Return (X, Y) of the center of cell containing provided text 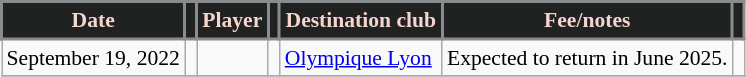
Olympique Lyon (361, 57)
Fee/notes (588, 20)
September 19, 2022 (94, 57)
Player (233, 20)
Destination club (361, 20)
Expected to return in June 2025. (588, 57)
Date (94, 20)
